Determine the [x, y] coordinate at the center of the cell enclosing the given text.  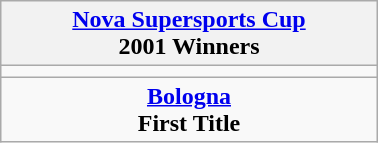
BolognaFirst Title [189, 110]
Nova Supersports Cup2001 Winners [189, 34]
